Return the [X, Y] coordinate for the center point of the cell that contains the specified text.  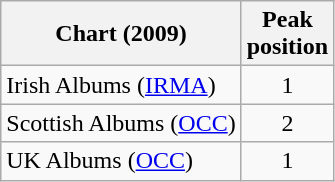
Peakposition [287, 34]
Chart (2009) [121, 34]
UK Albums (OCC) [121, 161]
Scottish Albums (OCC) [121, 123]
Irish Albums (IRMA) [121, 85]
2 [287, 123]
